Find where the given text appears and provide that cell's center as (x, y) coordinate. 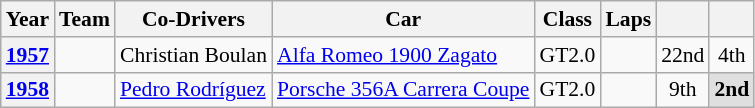
Co-Drivers (194, 19)
Porsche 356A Carrera Coupe (403, 90)
Christian Boulan (194, 55)
Laps (628, 19)
4th (732, 55)
9th (682, 90)
Team (84, 19)
Car (403, 19)
Class (567, 19)
1958 (28, 90)
Pedro Rodríguez (194, 90)
2nd (732, 90)
22nd (682, 55)
Year (28, 19)
1957 (28, 55)
Alfa Romeo 1900 Zagato (403, 55)
